Extract the (X, Y) coordinate from the center of the cell holding the provided text.  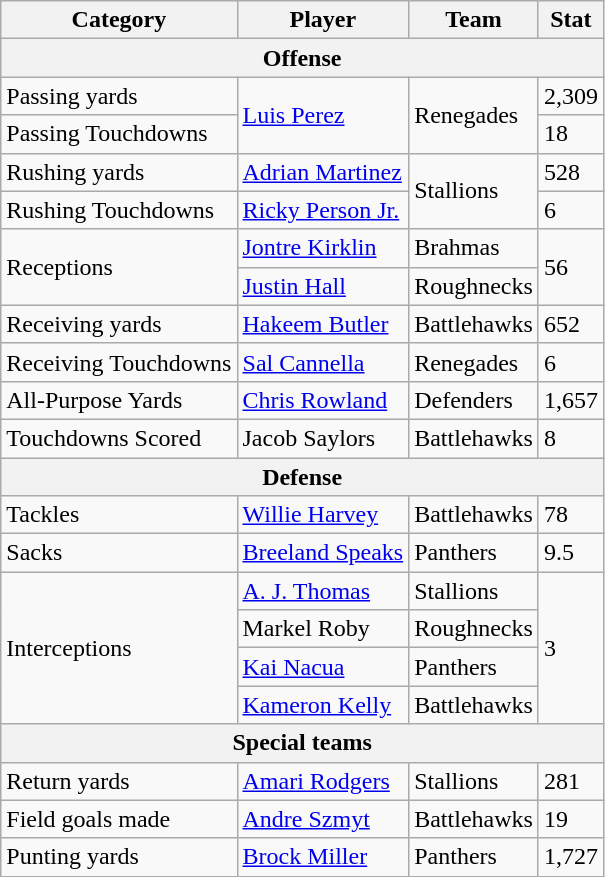
Markel Roby (323, 629)
2,309 (570, 96)
18 (570, 134)
Breeland Speaks (323, 553)
A. J. Thomas (323, 591)
1,727 (570, 857)
Receptions (119, 267)
Jontre Kirklin (323, 248)
Defenders (474, 400)
Return yards (119, 781)
Hakeem Butler (323, 324)
Defense (302, 477)
Willie Harvey (323, 515)
19 (570, 819)
56 (570, 267)
Sacks (119, 553)
652 (570, 324)
1,657 (570, 400)
9.5 (570, 553)
Offense (302, 58)
3 (570, 648)
8 (570, 438)
Interceptions (119, 648)
78 (570, 515)
Stat (570, 20)
Category (119, 20)
Passing yards (119, 96)
Amari Rodgers (323, 781)
Adrian Martinez (323, 172)
Passing Touchdowns (119, 134)
Brahmas (474, 248)
Punting yards (119, 857)
Player (323, 20)
Rushing yards (119, 172)
Kai Nacua (323, 667)
Andre Szmyt (323, 819)
Brock Miller (323, 857)
Field goals made (119, 819)
Chris Rowland (323, 400)
Receiving yards (119, 324)
Team (474, 20)
Jacob Saylors (323, 438)
Justin Hall (323, 286)
281 (570, 781)
Tackles (119, 515)
Rushing Touchdowns (119, 210)
Kameron Kelly (323, 705)
528 (570, 172)
Special teams (302, 743)
Sal Cannella (323, 362)
Luis Perez (323, 115)
Receiving Touchdowns (119, 362)
Touchdowns Scored (119, 438)
All-Purpose Yards (119, 400)
Ricky Person Jr. (323, 210)
